Scan for the cell matching the given text and deliver its (X, Y) coordinate at center. 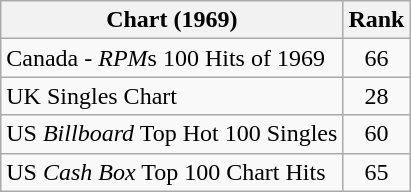
66 (376, 58)
Canada - RPMs 100 Hits of 1969 (172, 58)
28 (376, 96)
Rank (376, 20)
Chart (1969) (172, 20)
US Billboard Top Hot 100 Singles (172, 134)
65 (376, 172)
UK Singles Chart (172, 96)
60 (376, 134)
US Cash Box Top 100 Chart Hits (172, 172)
